Pinpoint the cell where the given text exists, returning its [X, Y] midpoint coordinate. 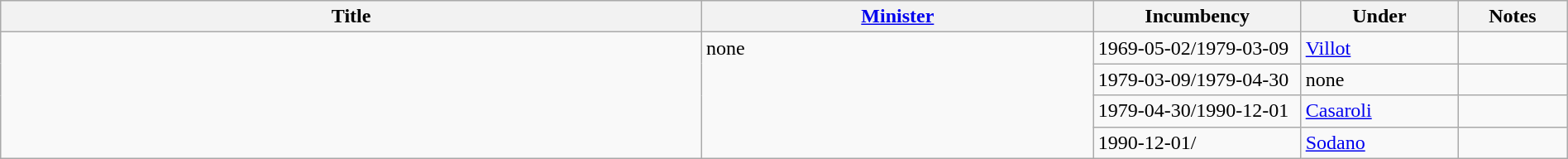
Notes [1513, 17]
1979-04-30/1990-12-01 [1198, 111]
1990-12-01/ [1198, 142]
Title [351, 17]
Casaroli [1379, 111]
1979-03-09/1979-04-30 [1198, 79]
Incumbency [1198, 17]
Sodano [1379, 142]
Minister [898, 17]
Under [1379, 17]
Villot [1379, 48]
1969-05-02/1979-03-09 [1198, 48]
